Detect which cell encompasses the target text, then output its (x, y) center coordinate. 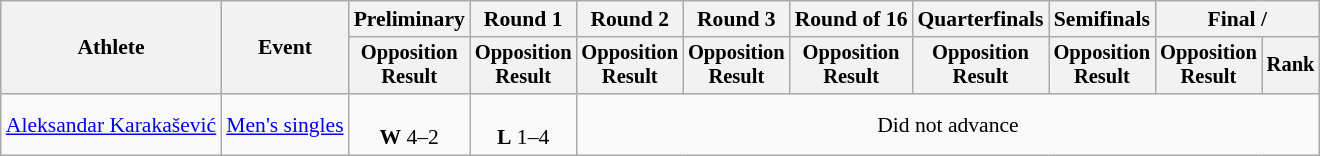
Round of 16 (852, 19)
Quarterfinals (981, 19)
Semifinals (1102, 19)
Rank (1291, 66)
Round 1 (524, 19)
Aleksandar Karakašević (111, 124)
Athlete (111, 48)
Preliminary (410, 19)
Round 3 (736, 19)
Event (284, 48)
Men's singles (284, 124)
L 1–4 (524, 124)
Did not advance (948, 124)
Final / (1237, 19)
Round 2 (630, 19)
W 4–2 (410, 124)
